Capture the cell that displays the provided text and extract its (x, y) central coordinate. 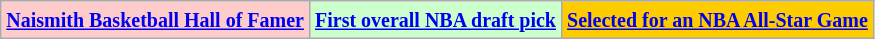
Selected for an NBA All-Star Game (718, 20)
Naismith Basketball Hall of Famer (156, 20)
First overall NBA draft pick (435, 20)
